Return the (x, y) coordinate for the center point of the cell that contains the specified text.  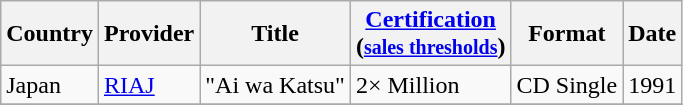
Country (50, 34)
Format (567, 34)
Certification(sales thresholds) (430, 34)
Japan (50, 85)
RIAJ (148, 85)
2× Million (430, 85)
CD Single (567, 85)
Date (652, 34)
"Ai wa Katsu" (276, 85)
1991 (652, 85)
Title (276, 34)
Provider (148, 34)
